Return [x, y] of the center of cell containing provided text 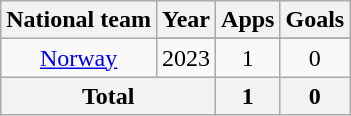
Apps [248, 20]
Year [186, 20]
Goals [315, 20]
2023 [186, 58]
Total [108, 96]
Norway [79, 58]
National team [79, 20]
